Return the (X, Y) coordinate for the center point of the cell that contains the specified text.  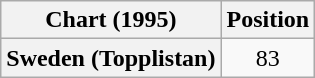
Sweden (Topplistan) (111, 58)
Chart (1995) (111, 20)
Position (268, 20)
83 (268, 58)
